Output the (X, Y) coordinate of the center of the cell containing the given text.  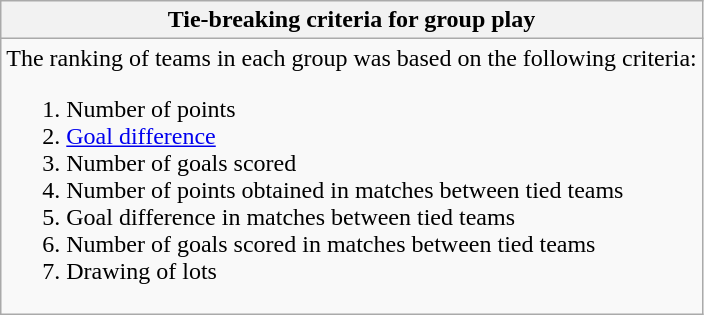
Tie-breaking criteria for group play (352, 20)
